Locate the cell with the specified text and output its [X, Y] center coordinate. 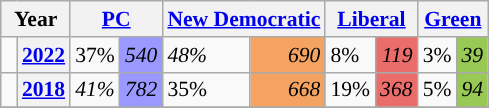
3% [438, 55]
8% [350, 55]
368 [396, 90]
5% [438, 90]
New Democratic [244, 19]
94 [472, 90]
668 [288, 90]
782 [142, 90]
35% [206, 90]
PC [116, 19]
Year [36, 19]
41% [95, 90]
Green [454, 19]
39 [472, 55]
37% [95, 55]
2018 [44, 90]
119 [396, 55]
Liberal [371, 19]
2022 [44, 55]
690 [288, 55]
540 [142, 55]
19% [350, 90]
48% [206, 55]
